Detect which cell encompasses the target text, then output its [X, Y] center coordinate. 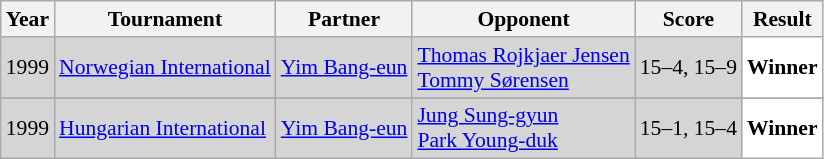
Result [782, 19]
15–4, 15–9 [688, 68]
Partner [344, 19]
Thomas Rojkjaer Jensen Tommy Sørensen [523, 68]
Hungarian International [165, 128]
Score [688, 19]
Jung Sung-gyun Park Young-duk [523, 128]
Year [28, 19]
Opponent [523, 19]
Tournament [165, 19]
Norwegian International [165, 68]
15–1, 15–4 [688, 128]
